Locate the cell with the specified text and output its [x, y] center coordinate. 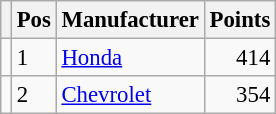
414 [240, 58]
Points [240, 20]
2 [34, 95]
Manufacturer [130, 20]
Pos [34, 20]
1 [34, 58]
Chevrolet [130, 95]
Honda [130, 58]
354 [240, 95]
